Output the (x, y) coordinate of the center of the cell containing the given text.  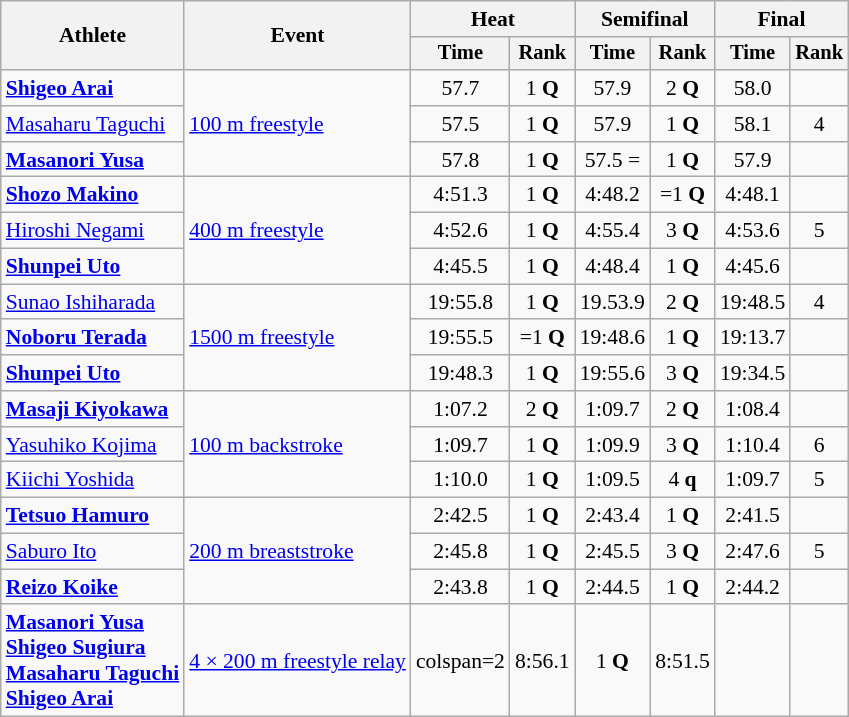
6 (819, 445)
4:48.1 (752, 195)
58.0 (752, 88)
Hiroshi Negami (92, 231)
Heat (493, 19)
57.5 = (612, 160)
1:09.5 (612, 480)
Noboru Terada (92, 338)
Semifinal (645, 19)
1:09.9 (612, 445)
19:48.5 (752, 302)
Masaharu Taguchi (92, 124)
4:45.5 (460, 267)
19:48.6 (612, 338)
2:41.5 (752, 516)
Shozo Makino (92, 195)
4 q (682, 480)
8:56.1 (542, 661)
2:42.5 (460, 516)
2:45.5 (612, 552)
19:34.5 (752, 373)
4:55.4 (612, 231)
4:48.4 (612, 267)
Yasuhiko Kojima (92, 445)
Reizo Koike (92, 587)
Masanori Yusa (92, 160)
1:10.0 (460, 480)
100 m backstroke (298, 444)
Masanori YusaShigeo SugiuraMasaharu TaguchiShigeo Arai (92, 661)
4:48.2 (612, 195)
Kiichi Yoshida (92, 480)
1:10.4 (752, 445)
Masaji Kiyokawa (92, 409)
19:13.7 (752, 338)
400 m freestyle (298, 230)
4 × 200 m freestyle relay (298, 661)
2:45.8 (460, 552)
2:43.4 (612, 516)
1500 m freestyle (298, 338)
57.5 (460, 124)
19:55.5 (460, 338)
Sunao Ishiharada (92, 302)
57.7 (460, 88)
4:45.6 (752, 267)
19:55.6 (612, 373)
8:51.5 (682, 661)
colspan=2 (460, 661)
4:53.6 (752, 231)
19:55.8 (460, 302)
2:43.8 (460, 587)
19:48.3 (460, 373)
100 m freestyle (298, 124)
2:44.5 (612, 587)
200 m breaststroke (298, 552)
19.53.9 (612, 302)
4:52.6 (460, 231)
Final (782, 19)
1:07.2 (460, 409)
Event (298, 36)
Shigeo Arai (92, 88)
2:44.2 (752, 587)
2:47.6 (752, 552)
Tetsuo Hamuro (92, 516)
1:08.4 (752, 409)
Athlete (92, 36)
58.1 (752, 124)
57.8 (460, 160)
4:51.3 (460, 195)
Saburo Ito (92, 552)
